Pinpoint the cell where the given text exists, returning its (x, y) midpoint coordinate. 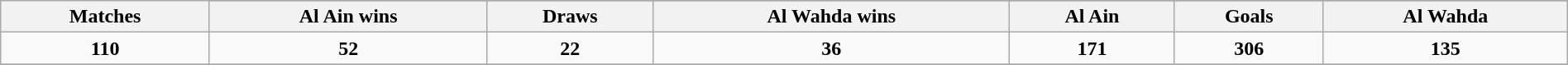
Al Ain wins (348, 17)
306 (1249, 48)
22 (571, 48)
Al Wahda wins (832, 17)
Al Ain (1092, 17)
Al Wahda (1446, 17)
Draws (571, 17)
36 (832, 48)
52 (348, 48)
110 (106, 48)
Matches (106, 17)
171 (1092, 48)
135 (1446, 48)
Goals (1249, 17)
